Pinpoint the cell where the given text exists, returning its (X, Y) midpoint coordinate. 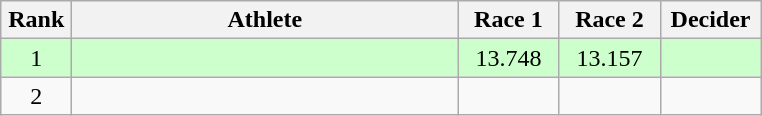
13.157 (610, 58)
Decider (710, 20)
1 (36, 58)
Race 2 (610, 20)
Athlete (265, 20)
13.748 (508, 58)
Race 1 (508, 20)
Rank (36, 20)
2 (36, 96)
